Output the [X, Y] coordinate of the center of the cell containing the given text.  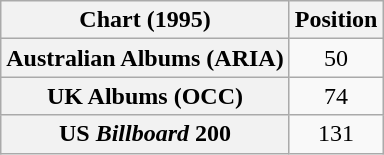
UK Albums (OCC) [145, 96]
US Billboard 200 [145, 134]
Chart (1995) [145, 20]
74 [336, 96]
Position [336, 20]
50 [336, 58]
131 [336, 134]
Australian Albums (ARIA) [145, 58]
